From the cell containing the given text, extract its center point as [X, Y] coordinate. 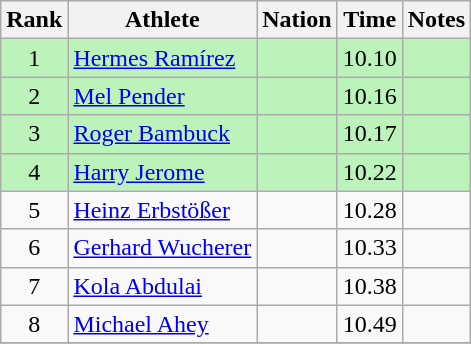
3 [34, 134]
Rank [34, 20]
10.33 [370, 248]
Mel Pender [162, 96]
10.22 [370, 172]
Kola Abdulai [162, 286]
Heinz Erbstößer [162, 210]
Notes [436, 20]
6 [34, 248]
Time [370, 20]
10.28 [370, 210]
Athlete [162, 20]
1 [34, 58]
Gerhard Wucherer [162, 248]
Michael Ahey [162, 324]
Hermes Ramírez [162, 58]
10.17 [370, 134]
5 [34, 210]
10.38 [370, 286]
Nation [297, 20]
4 [34, 172]
Roger Bambuck [162, 134]
8 [34, 324]
10.16 [370, 96]
Harry Jerome [162, 172]
10.49 [370, 324]
10.10 [370, 58]
7 [34, 286]
2 [34, 96]
